Find where the given text appears and provide that cell's center as (x, y) coordinate. 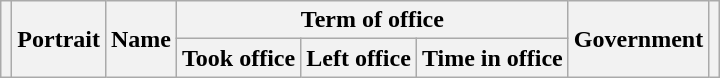
Term of office (373, 20)
Name (140, 39)
Portrait (59, 39)
Took office (239, 58)
Time in office (492, 58)
Government (638, 39)
Left office (359, 58)
